Identify which cell holds the provided text, then report its (x, y) central coordinate. 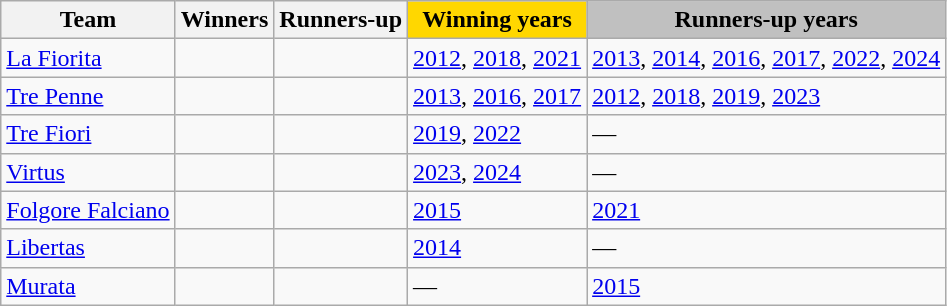
2023, 2024 (498, 172)
Team (88, 20)
Winning years (498, 20)
Virtus (88, 172)
2013, 2016, 2017 (498, 96)
Winners (224, 20)
2014 (498, 248)
La Fiorita (88, 58)
2019, 2022 (498, 134)
Libertas (88, 248)
2021 (766, 210)
2013, 2014, 2016, 2017, 2022, 2024 (766, 58)
Tre Penne (88, 96)
Runners-up (341, 20)
Runners-up years (766, 20)
2012, 2018, 2021 (498, 58)
Tre Fiori (88, 134)
Folgore Falciano (88, 210)
Murata (88, 286)
2012, 2018, 2019, 2023 (766, 96)
